Return the (X, Y) coordinate for the center point of the cell that contains the specified text.  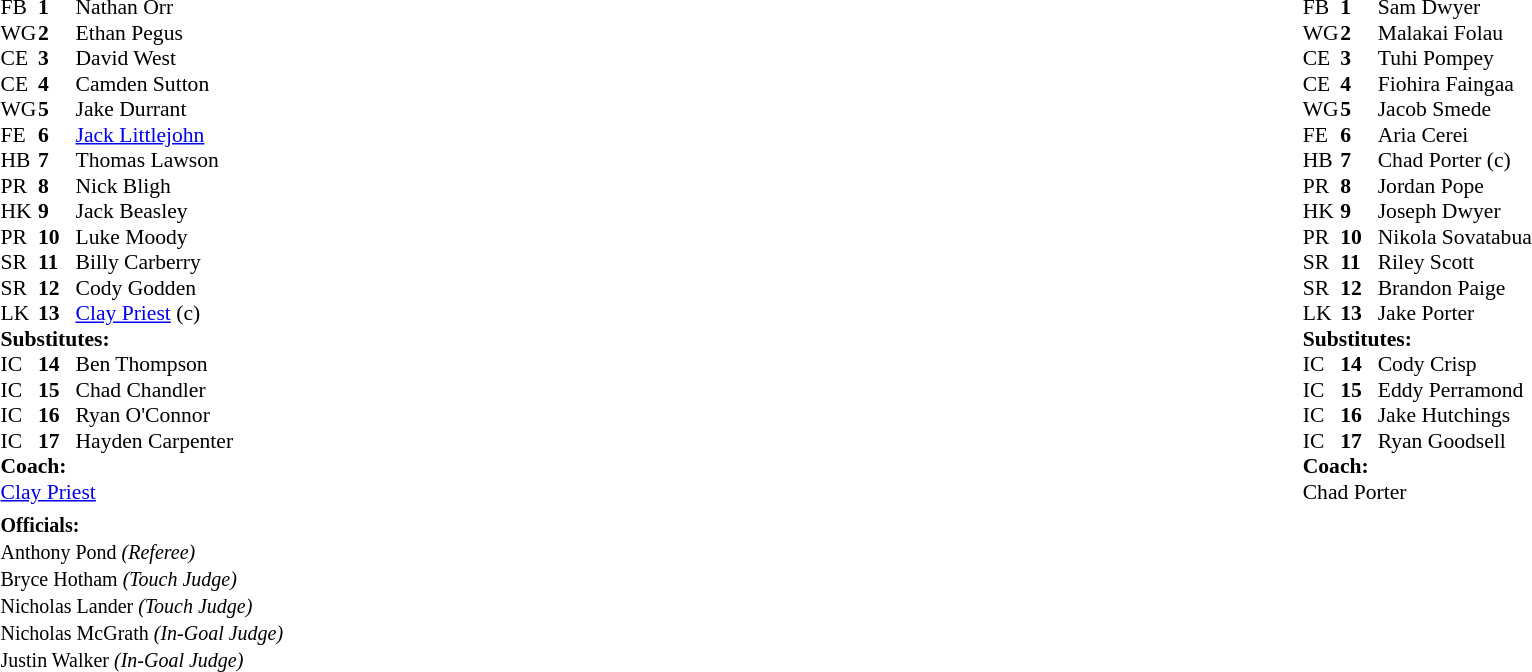
Thomas Lawson (155, 161)
Jake Porter (1455, 313)
Jordan Pope (1455, 186)
Chad Porter (1418, 492)
Nikola Sovatabua (1455, 237)
Camden Sutton (155, 84)
Riley Scott (1455, 263)
Cody Crisp (1455, 365)
Jack Littlejohn (155, 135)
Hayden Carpenter (155, 441)
Ryan Goodsell (1455, 441)
Clay Priest (c) (155, 313)
Jake Durrant (155, 109)
Brandon Paige (1455, 288)
Cody Godden (155, 288)
Jacob Smede (1455, 109)
Ben Thompson (155, 365)
Aria Cerei (1455, 135)
Eddy Perramond (1455, 390)
Tuhi Pompey (1455, 59)
Chad Porter (c) (1455, 161)
Clay Priest (116, 492)
Billy Carberry (155, 263)
Malakai Folau (1455, 33)
Chad Chandler (155, 390)
David West (155, 59)
Luke Moody (155, 237)
Fiohira Faingaa (1455, 84)
Jack Beasley (155, 211)
Nick Bligh (155, 186)
Jake Hutchings (1455, 415)
Ethan Pegus (155, 33)
Joseph Dwyer (1455, 211)
Ryan O'Connor (155, 415)
